For the text-containing cell, return its midpoint in [x, y] coordinate format. 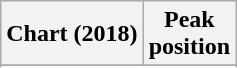
Chart (2018) [72, 34]
Peak position [189, 34]
